Extract the [x, y] coordinate from the center of the cell holding the provided text.  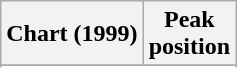
Peak position [189, 34]
Chart (1999) [72, 34]
